Identify which cell holds the provided text, then report its [X, Y] central coordinate. 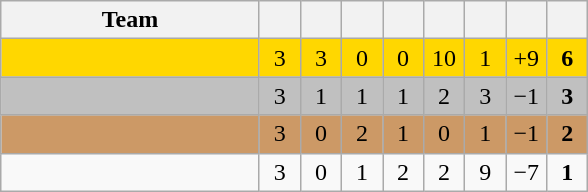
6 [568, 58]
−7 [526, 172]
10 [444, 58]
Team [130, 20]
9 [486, 172]
+9 [526, 58]
